Identify which cell holds the provided text, then report its [X, Y] central coordinate. 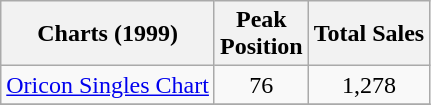
Total Sales [369, 34]
PeakPosition [261, 34]
Oricon Singles Chart [108, 85]
Charts (1999) [108, 34]
1,278 [369, 85]
76 [261, 85]
